Provide the (x, y) coordinate of the cell's center where the given text is located.  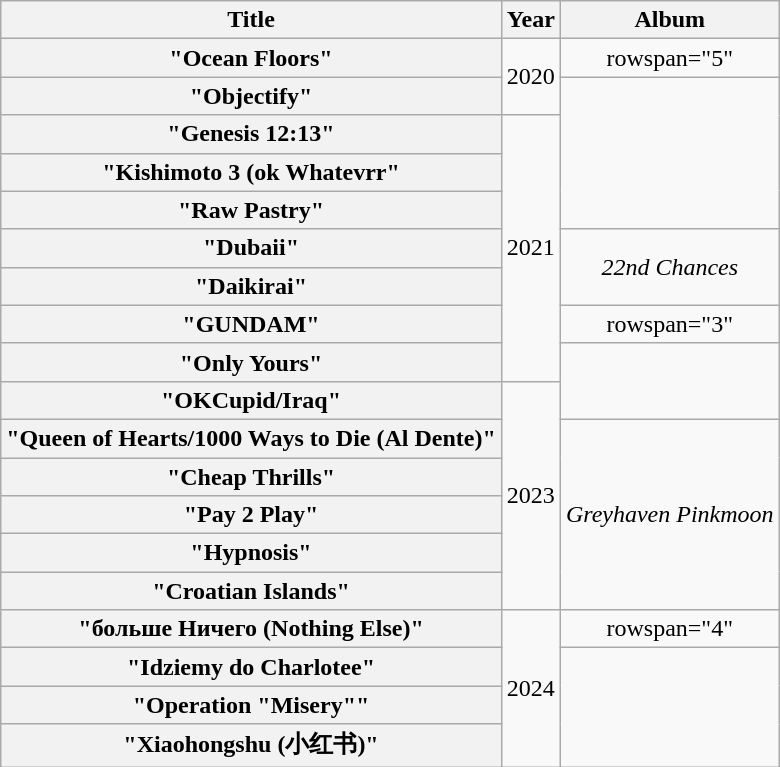
"Xiaohongshu (小红书)" (252, 746)
"GUNDAM" (252, 324)
"Dubaii" (252, 248)
"Daikirai" (252, 286)
"Only Yours" (252, 362)
Year (530, 20)
"больше Ничего (Nothing Else)" (252, 629)
Greyhaven Pinkmoon (670, 514)
"Operation "Misery"" (252, 705)
2021 (530, 248)
"Hypnosis" (252, 553)
"Raw Pastry" (252, 210)
rowspan="3" (670, 324)
"Idziemy do Charlotee" (252, 667)
rowspan="4" (670, 629)
2020 (530, 77)
"Croatian Islands" (252, 591)
"Ocean Floors" (252, 58)
"Kishimoto 3 (ok Whatevrr" (252, 172)
2023 (530, 495)
22nd Chances (670, 267)
2024 (530, 688)
Title (252, 20)
"Objectify" (252, 96)
Album (670, 20)
"Genesis 12:13" (252, 134)
"Queen of Hearts/1000 Ways to Die (Al Dente)" (252, 438)
rowspan="5" (670, 58)
"Pay 2 Play" (252, 515)
"OKCupid/Iraq" (252, 400)
"Cheap Thrills" (252, 477)
